Determine the (x, y) coordinate at the center of the cell enclosing the given text.  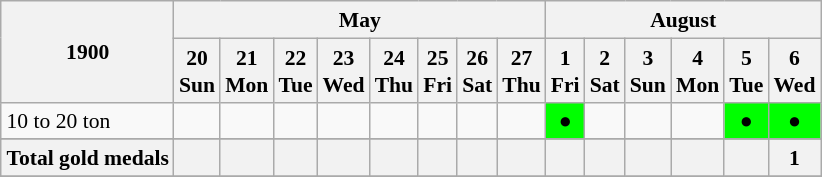
1900 (87, 52)
20Sun (197, 70)
24Thu (394, 70)
August (684, 20)
10 to 20 ton (87, 120)
27Thu (522, 70)
4Mon (698, 70)
1 (794, 158)
21Mon (246, 70)
22Tue (295, 70)
25Fri (438, 70)
1Fri (566, 70)
Total gold medals (87, 158)
May (360, 20)
5Tue (746, 70)
6Wed (794, 70)
3Sun (648, 70)
23Wed (344, 70)
2Sat (605, 70)
26Sat (477, 70)
